Extract the (x, y) coordinate from the center of the cell holding the provided text.  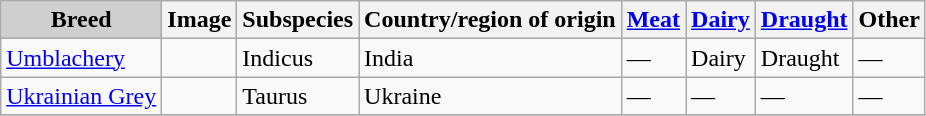
Country/region of origin (490, 20)
Indicus (298, 58)
Ukrainian Grey (82, 96)
Ukraine (490, 96)
India (490, 58)
Meat (653, 20)
Other (889, 20)
Breed (82, 20)
Umblachery (82, 58)
Subspecies (298, 20)
Taurus (298, 96)
Image (200, 20)
